From the cell containing the given text, extract its center point as [X, Y] coordinate. 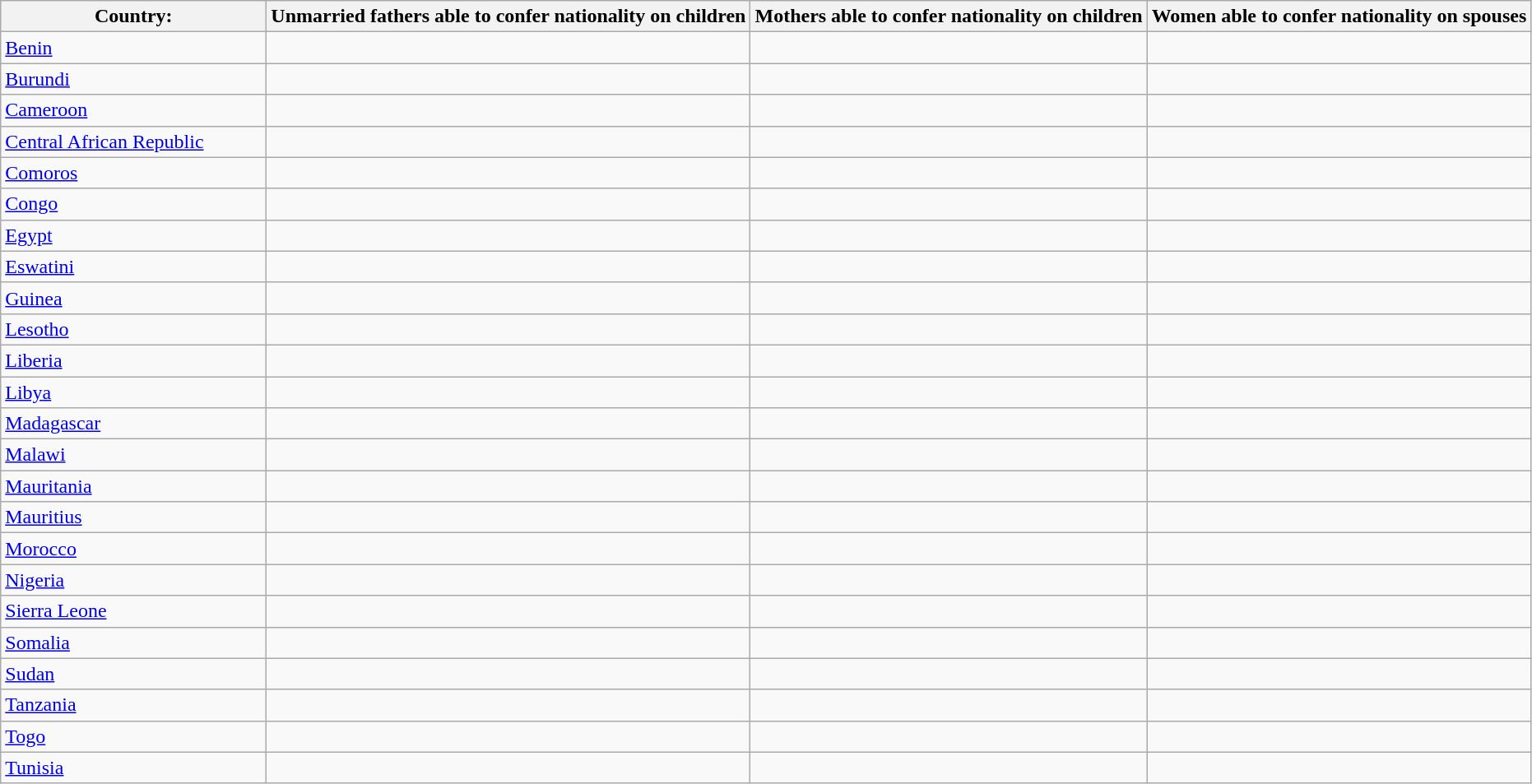
Eswatini [133, 267]
Cameroon [133, 110]
Benin [133, 48]
Burundi [133, 79]
Unmarried fathers able to confer nationality on children [508, 16]
Egypt [133, 235]
Mothers able to confer nationality on children [949, 16]
Country: [133, 16]
Lesotho [133, 329]
Women able to confer nationality on spouses [1339, 16]
Comoros [133, 173]
Mauritania [133, 486]
Morocco [133, 549]
Sudan [133, 674]
Malawi [133, 455]
Somalia [133, 643]
Tanzania [133, 705]
Togo [133, 736]
Guinea [133, 298]
Liberia [133, 360]
Libya [133, 392]
Mauritius [133, 517]
Central African Republic [133, 141]
Madagascar [133, 424]
Nigeria [133, 580]
Tunisia [133, 768]
Congo [133, 204]
Sierra Leone [133, 611]
